Return the [X, Y] coordinate for the center point of the cell that contains the specified text.  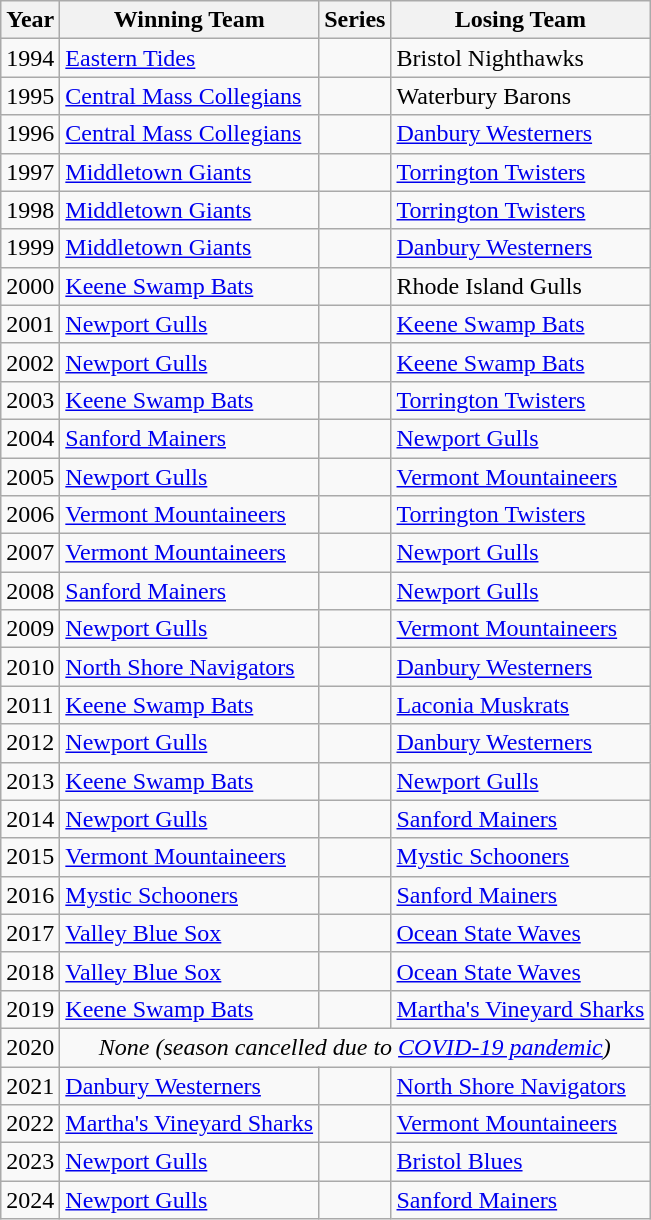
Year [30, 20]
2006 [30, 515]
2013 [30, 781]
2010 [30, 667]
1994 [30, 58]
2016 [30, 895]
Bristol Nighthawks [520, 58]
2009 [30, 629]
Winning Team [190, 20]
Laconia Muskrats [520, 705]
1997 [30, 172]
2019 [30, 1009]
2008 [30, 591]
2017 [30, 933]
2000 [30, 286]
Series [355, 20]
1996 [30, 134]
2015 [30, 857]
2007 [30, 553]
2014 [30, 819]
2021 [30, 1085]
2020 [30, 1047]
None (season cancelled due to COVID-19 pandemic) [355, 1047]
1995 [30, 96]
Waterbury Barons [520, 96]
2004 [30, 438]
2018 [30, 971]
Losing Team [520, 20]
2011 [30, 705]
2022 [30, 1124]
2023 [30, 1162]
Eastern Tides [190, 58]
2002 [30, 362]
2005 [30, 477]
1998 [30, 210]
2012 [30, 743]
2001 [30, 324]
Rhode Island Gulls [520, 286]
2003 [30, 400]
2024 [30, 1200]
1999 [30, 248]
Bristol Blues [520, 1162]
